Scan for the cell matching the given text and deliver its [X, Y] coordinate at center. 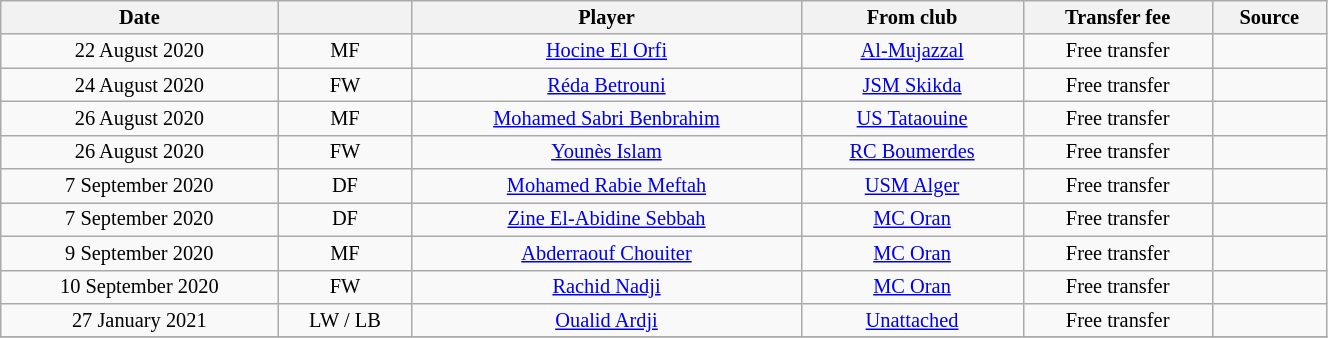
LW / LB [345, 320]
Player [606, 17]
Réda Betrouni [606, 85]
Younès Islam [606, 152]
Abderraouf Chouiter [606, 253]
Zine El-Abidine Sebbah [606, 219]
Date [140, 17]
Mohamed Sabri Benbrahim [606, 118]
9 September 2020 [140, 253]
Hocine El Orfi [606, 51]
24 August 2020 [140, 85]
10 September 2020 [140, 287]
Al-Mujazzal [912, 51]
Transfer fee [1118, 17]
Rachid Nadji [606, 287]
From club [912, 17]
Unattached [912, 320]
Mohamed Rabie Meftah [606, 186]
Oualid Ardji [606, 320]
Source [1269, 17]
USM Alger [912, 186]
JSM Skikda [912, 85]
27 January 2021 [140, 320]
RC Boumerdes [912, 152]
US Tataouine [912, 118]
22 August 2020 [140, 51]
